Pinpoint the cell where the given text exists, returning its [X, Y] midpoint coordinate. 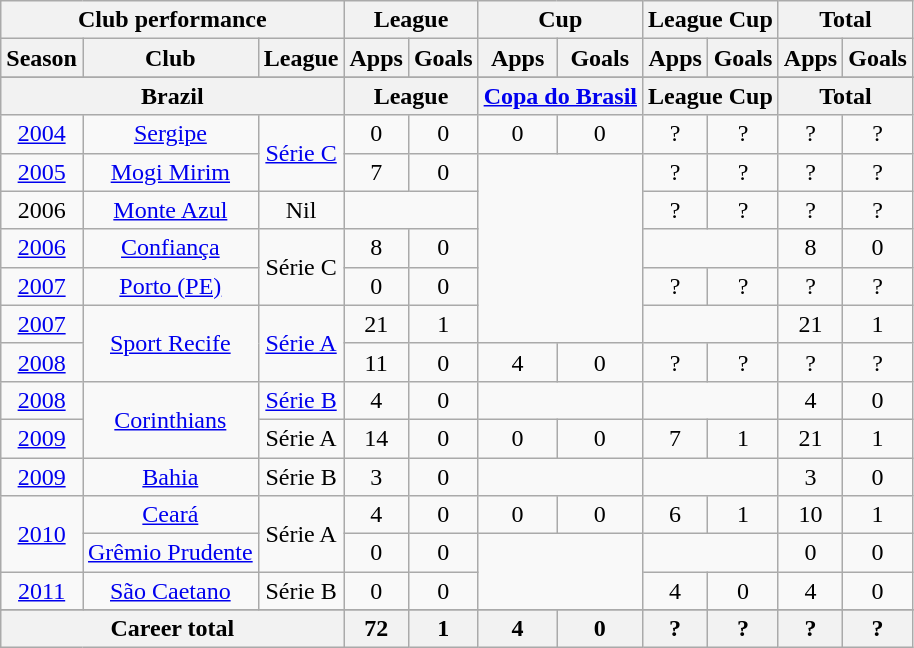
Bahia [170, 477]
Mogi Mirim [170, 172]
Copa do Brasil [560, 96]
10 [810, 515]
Porto (PE) [170, 286]
Sport Recife [170, 343]
72 [376, 629]
2004 [42, 134]
Cup [560, 20]
2005 [42, 172]
6 [676, 515]
2011 [42, 591]
2010 [42, 534]
Confiança [170, 248]
Club [170, 58]
Ceará [170, 515]
Brazil [172, 96]
Season [42, 58]
Nil [301, 210]
Corinthians [170, 419]
Grêmio Prudente [170, 553]
Club performance [172, 20]
11 [376, 362]
São Caetano [170, 591]
Monte Azul [170, 210]
Sergipe [170, 134]
Career total [172, 629]
14 [376, 438]
